Find where the given text appears and provide that cell's center as (x, y) coordinate. 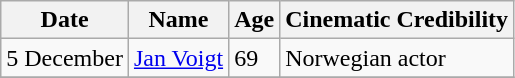
Jan Voigt (178, 58)
Age (254, 20)
Name (178, 20)
Cinematic Credibility (397, 20)
Norwegian actor (397, 58)
5 December (65, 58)
Date (65, 20)
69 (254, 58)
